Search for the cell housing the specified text and yield its [x, y] center coordinate. 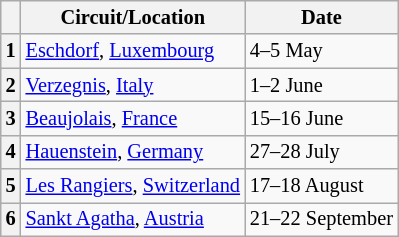
21–22 September [322, 219]
Circuit/Location [133, 17]
3 [11, 118]
Verzegnis, Italy [133, 85]
4 [11, 152]
1–2 June [322, 85]
Les Rangiers, Switzerland [133, 186]
17–18 August [322, 186]
Hauenstein, Germany [133, 152]
Sankt Agatha, Austria [133, 219]
4–5 May [322, 51]
5 [11, 186]
6 [11, 219]
Eschdorf, Luxembourg [133, 51]
1 [11, 51]
Beaujolais, France [133, 118]
27–28 July [322, 152]
15–16 June [322, 118]
2 [11, 85]
Date [322, 17]
